Return the [X, Y] coordinate for the center point of the cell that contains the specified text.  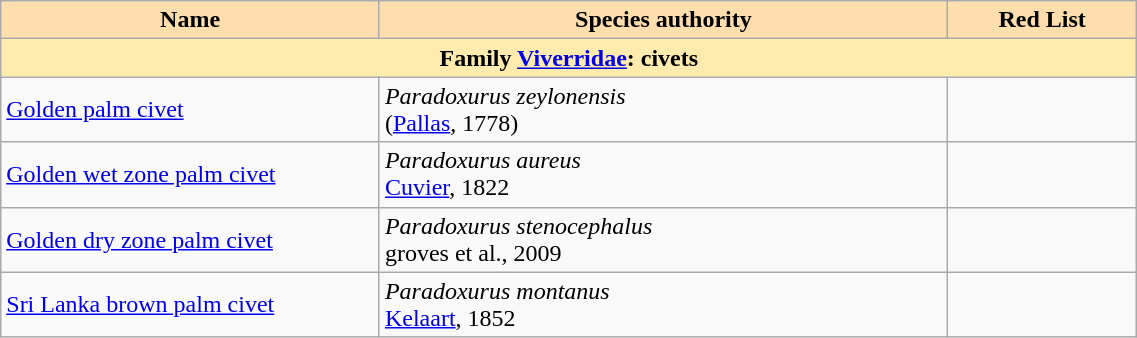
Golden palm civet [190, 110]
Golden wet zone palm civet [190, 174]
Paradoxurus montanusKelaart, 1852 [663, 304]
Golden dry zone palm civet [190, 240]
Paradoxurus aureusCuvier, 1822 [663, 174]
Name [190, 20]
Sri Lanka brown palm civet [190, 304]
Red List [1042, 20]
Paradoxurus zeylonensis(Pallas, 1778) [663, 110]
Paradoxurus stenocephalusgroves et al., 2009 [663, 240]
Species authority [663, 20]
Family Viverridae: civets [569, 58]
